Search for the cell housing the specified text and yield its (x, y) center coordinate. 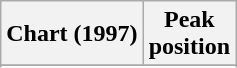
Chart (1997) (72, 34)
Peakposition (189, 34)
